Determine the [x, y] coordinate at the center of the cell enclosing the given text.  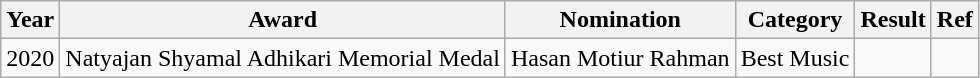
Result [893, 20]
Natyajan Shyamal Adhikari Memorial Medal [283, 58]
Year [30, 20]
Ref [954, 20]
Category [795, 20]
Hasan Motiur Rahman [620, 58]
Best Music [795, 58]
Award [283, 20]
Nomination [620, 20]
2020 [30, 58]
